Return the [x, y] coordinate for the center point of the cell that contains the specified text.  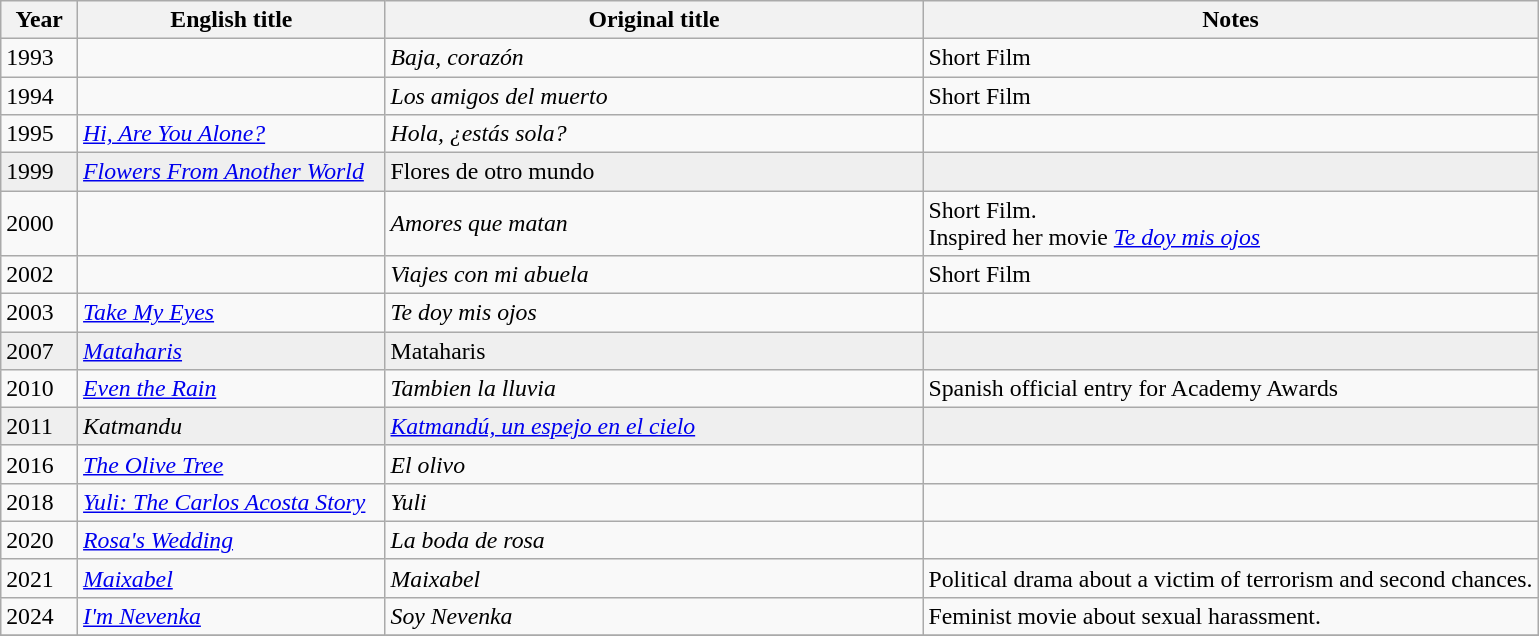
2000 [40, 222]
Yuli [654, 502]
Te doy mis ojos [654, 312]
Short Film.Inspired her movie Te doy mis ojos [1230, 222]
2011 [40, 426]
2020 [40, 540]
Flores de otro mundo [654, 171]
2018 [40, 502]
Soy Nevenka [654, 616]
Spanish official entry for Academy Awards [1230, 388]
Year [40, 20]
2002 [40, 274]
Hola, ¿estás sola? [654, 133]
2003 [40, 312]
Katmandú, un espejo en el cielo [654, 426]
Take My Eyes [232, 312]
Viajes con mi abuela [654, 274]
Hi, Are You Alone? [232, 133]
El olivo [654, 464]
Katmandu [232, 426]
Amores que matan [654, 222]
2016 [40, 464]
2024 [40, 616]
I'm Nevenka [232, 616]
1999 [40, 171]
2010 [40, 388]
Flowers From Another World [232, 171]
2021 [40, 578]
Notes [1230, 20]
1994 [40, 96]
Feminist movie about sexual harassment. [1230, 616]
1995 [40, 133]
Even the Rain [232, 388]
La boda de rosa [654, 540]
Baja, corazón [654, 58]
Yuli: The Carlos Acosta Story [232, 502]
The Olive Tree [232, 464]
1993 [40, 58]
English title [232, 20]
2007 [40, 350]
Rosa's Wedding [232, 540]
Los amigos del muerto [654, 96]
Tambien la lluvia [654, 388]
Original title [654, 20]
Political drama about a victim of terrorism and second chances. [1230, 578]
